Return [x, y] of the center of cell containing provided text 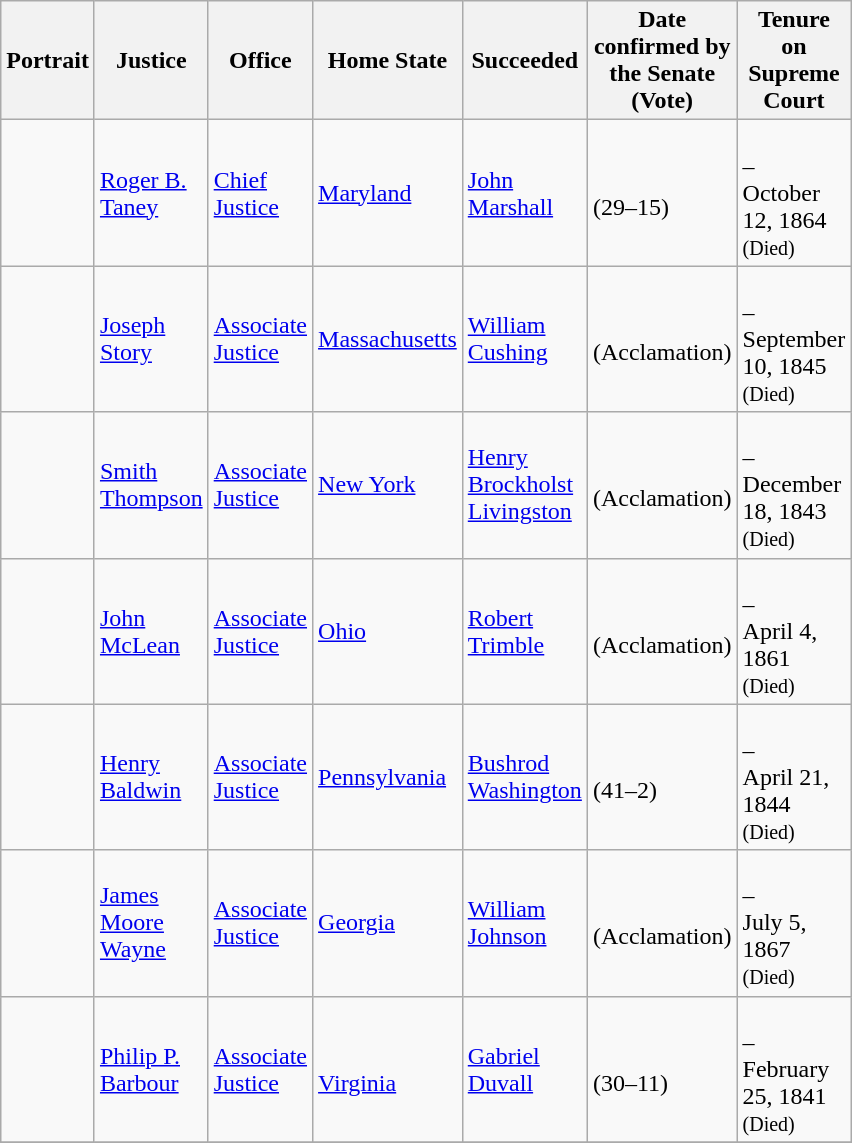
Home State [388, 60]
–July 5, 1867(Died) [794, 923]
Massachusetts [388, 339]
Succeeded [524, 60]
(30–11) [662, 1069]
Philip P. Barbour [151, 1069]
Georgia [388, 923]
Justice [151, 60]
–April 4, 1861(Died) [794, 631]
Tenure on Supreme Court [794, 60]
Portrait [48, 60]
Pennsylvania [388, 777]
–April 21, 1844(Died) [794, 777]
William Cushing [524, 339]
John McLean [151, 631]
(29–15) [662, 193]
Robert Trimble [524, 631]
Gabriel Duvall [524, 1069]
Roger B. Taney [151, 193]
Virginia [388, 1069]
–October 12, 1864(Died) [794, 193]
Date confirmed by the Senate(Vote) [662, 60]
Henry Brockholst Livingston [524, 485]
(41–2) [662, 777]
James Moore Wayne [151, 923]
Smith Thompson [151, 485]
–September 10, 1845(Died) [794, 339]
New York [388, 485]
Maryland [388, 193]
–February 25, 1841(Died) [794, 1069]
–December 18, 1843(Died) [794, 485]
Bushrod Washington [524, 777]
William Johnson [524, 923]
Chief Justice [260, 193]
Ohio [388, 631]
Office [260, 60]
Joseph Story [151, 339]
Henry Baldwin [151, 777]
John Marshall [524, 193]
